Provide the [X, Y] coordinate of the cell's center where the given text is located.  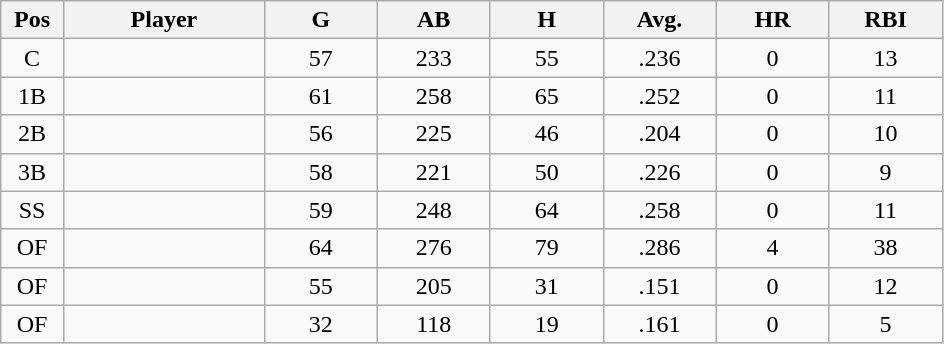
57 [320, 58]
118 [434, 324]
61 [320, 96]
.252 [660, 96]
79 [546, 248]
.151 [660, 286]
3B [32, 172]
.204 [660, 134]
4 [772, 248]
58 [320, 172]
276 [434, 248]
9 [886, 172]
HR [772, 20]
12 [886, 286]
.226 [660, 172]
56 [320, 134]
RBI [886, 20]
19 [546, 324]
C [32, 58]
.236 [660, 58]
31 [546, 286]
233 [434, 58]
65 [546, 96]
38 [886, 248]
Avg. [660, 20]
205 [434, 286]
.258 [660, 210]
221 [434, 172]
10 [886, 134]
Pos [32, 20]
46 [546, 134]
.161 [660, 324]
Player [164, 20]
258 [434, 96]
225 [434, 134]
32 [320, 324]
59 [320, 210]
SS [32, 210]
248 [434, 210]
1B [32, 96]
AB [434, 20]
50 [546, 172]
G [320, 20]
2B [32, 134]
.286 [660, 248]
13 [886, 58]
5 [886, 324]
H [546, 20]
